Locate the cell with the specified text and output its [X, Y] center coordinate. 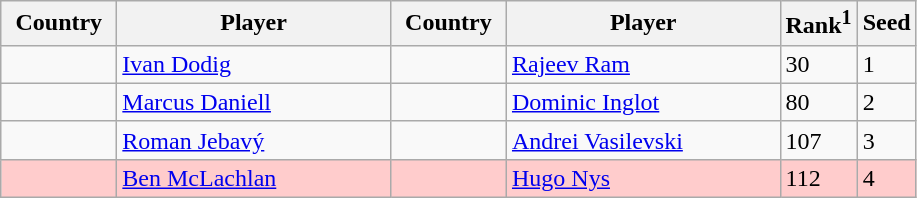
Hugo Nys [643, 178]
80 [818, 102]
2 [886, 102]
Ben McLachlan [254, 178]
Seed [886, 24]
3 [886, 140]
Rank1 [818, 24]
Rajeev Ram [643, 64]
Dominic Inglot [643, 102]
Marcus Daniell [254, 102]
4 [886, 178]
112 [818, 178]
Ivan Dodig [254, 64]
30 [818, 64]
Roman Jebavý [254, 140]
Andrei Vasilevski [643, 140]
107 [818, 140]
1 [886, 64]
